Identify which cell holds the provided text, then report its [x, y] central coordinate. 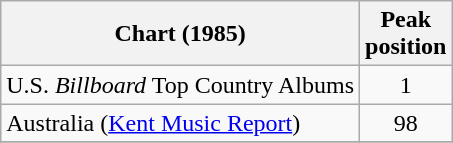
Chart (1985) [180, 34]
U.S. Billboard Top Country Albums [180, 85]
1 [406, 85]
Australia (Kent Music Report) [180, 123]
Peakposition [406, 34]
98 [406, 123]
